Pinpoint the cell where the given text exists, returning its [X, Y] midpoint coordinate. 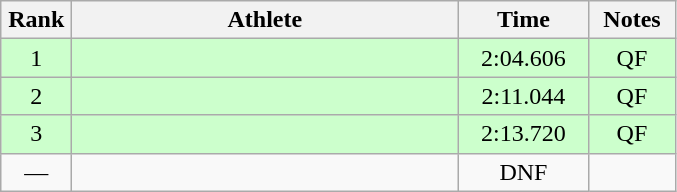
2:11.044 [524, 96]
Rank [36, 20]
Athlete [265, 20]
Time [524, 20]
3 [36, 134]
Notes [632, 20]
2:13.720 [524, 134]
2 [36, 96]
2:04.606 [524, 58]
1 [36, 58]
DNF [524, 172]
— [36, 172]
